Find where the given text appears and provide that cell's center as [X, Y] coordinate. 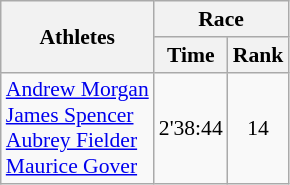
Race [222, 19]
14 [258, 128]
2'38:44 [191, 128]
Athletes [78, 36]
Rank [258, 55]
Andrew MorganJames SpencerAubrey FielderMaurice Gover [78, 128]
Time [191, 55]
